Identify which cell holds the provided text, then report its [X, Y] central coordinate. 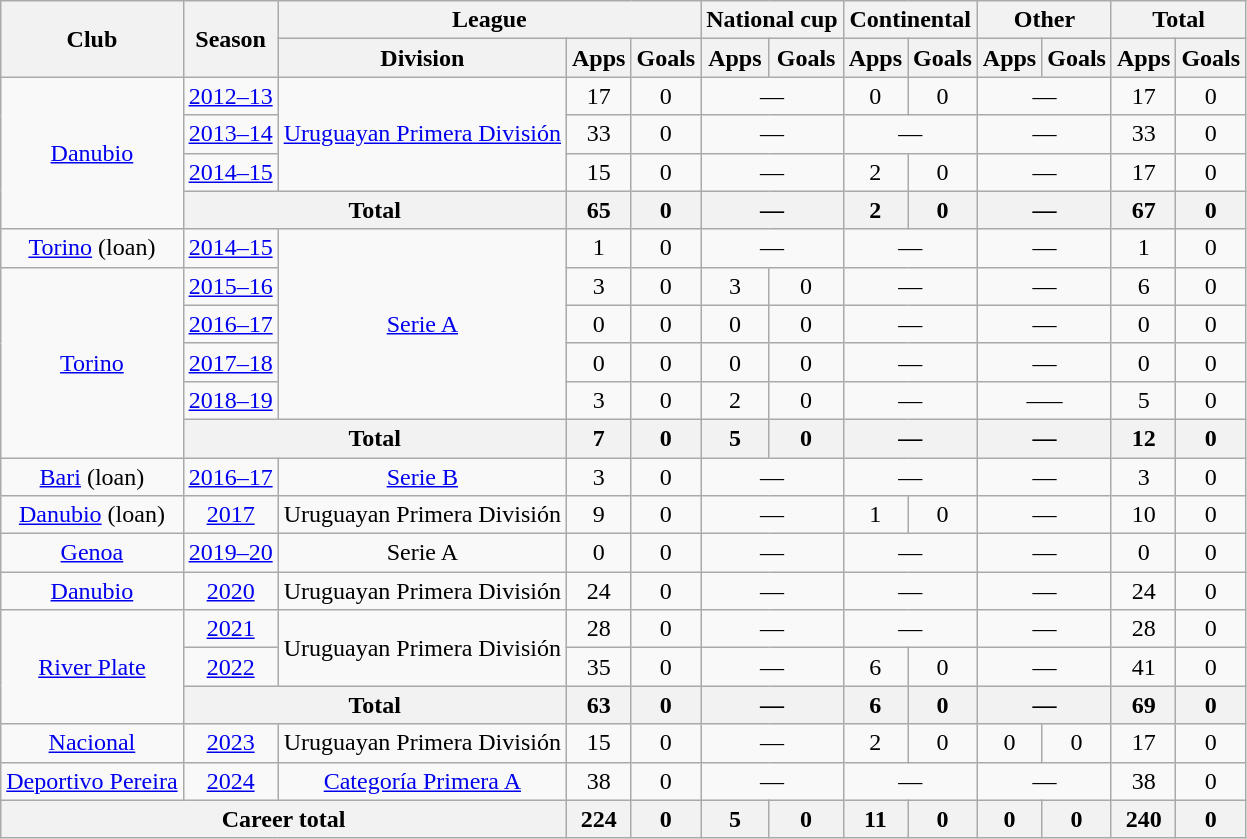
Club [92, 39]
Genoa [92, 553]
2024 [230, 781]
2021 [230, 629]
Torino [92, 362]
2018–19 [230, 400]
Torino (loan) [92, 248]
National cup [772, 20]
2013–14 [230, 134]
Categoría Primera A [422, 781]
Danubio (loan) [92, 515]
11 [875, 819]
69 [1143, 705]
67 [1143, 210]
Bari (loan) [92, 477]
2015–16 [230, 286]
2017 [230, 515]
63 [599, 705]
—– [1044, 400]
9 [599, 515]
2017–18 [230, 362]
League [490, 20]
35 [599, 667]
Continental [910, 20]
River Plate [92, 667]
2012–13 [230, 96]
Other [1044, 20]
41 [1143, 667]
240 [1143, 819]
2023 [230, 743]
2022 [230, 667]
Division [422, 58]
Serie B [422, 477]
65 [599, 210]
2019–20 [230, 553]
Nacional [92, 743]
12 [1143, 438]
2020 [230, 591]
10 [1143, 515]
Season [230, 39]
Career total [284, 819]
7 [599, 438]
224 [599, 819]
Deportivo Pereira [92, 781]
